Output the [x, y] coordinate of the center of the cell containing the given text.  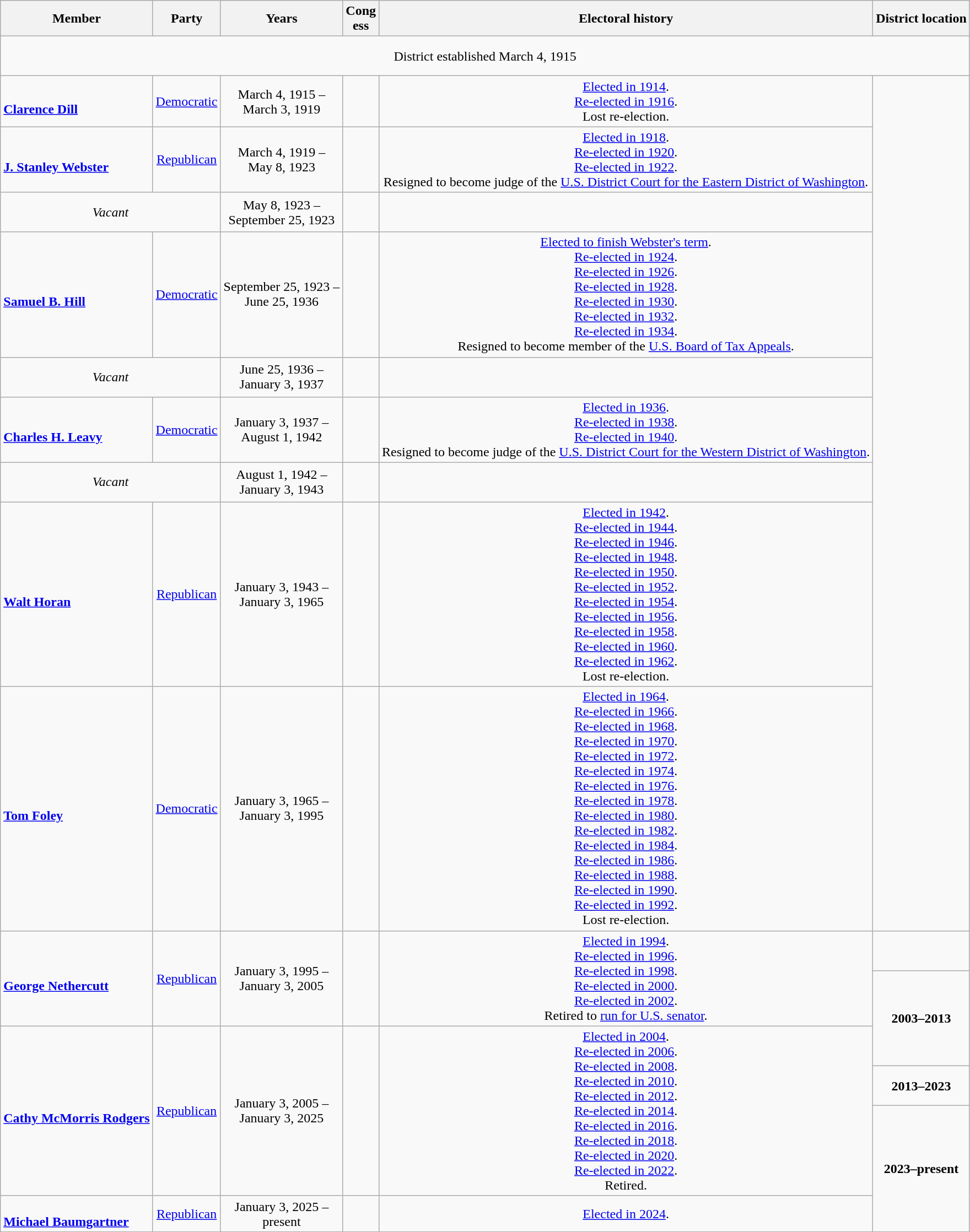
January 3, 1943 –January 3, 1965 [282, 594]
August 1, 1942 –January 3, 1943 [282, 482]
Party [186, 19]
Michael Baumgartner [77, 1213]
Member [77, 19]
January 3, 1995 –January 3, 2005 [282, 979]
2013–2023 [921, 1085]
Electoral history [626, 19]
Elected in 1994.Re-elected in 1996.Re-elected in 1998.Re-elected in 2000.Re-elected in 2002.Retired to run for U.S. senator. [626, 979]
Tom Foley [77, 809]
March 4, 1915 –March 3, 1919 [282, 101]
Walt Horan [77, 594]
Elected in 1936.Re-elected in 1938.Re-elected in 1940.Resigned to become judge of the U.S. District Court for the Western District of Washington. [626, 430]
District location [921, 19]
June 25, 1936 –January 3, 1937 [282, 377]
2003–2013 [921, 1018]
Samuel B. Hill [77, 294]
2023–present [921, 1168]
Elected in 1918.Re-elected in 1920.Re-elected in 1922.Resigned to become judge of the U.S. District Court for the Eastern District of Washington. [626, 160]
J. Stanley Webster [77, 160]
January 3, 1965 –January 3, 1995 [282, 809]
Charles H. Leavy [77, 430]
January 3, 1937 –August 1, 1942 [282, 430]
Cathy McMorris Rodgers [77, 1111]
George Nethercutt [77, 979]
May 8, 1923 –September 25, 1923 [282, 212]
Years [282, 19]
January 3, 2005 –January 3, 2025 [282, 1111]
September 25, 1923 –June 25, 1936 [282, 294]
District established March 4, 1915 [485, 56]
Congess [361, 19]
March 4, 1919 –May 8, 1923 [282, 160]
Elected in 1914.Re-elected in 1916.Lost re-election. [626, 101]
Elected in 2024. [626, 1213]
Clarence Dill [77, 101]
January 3, 2025 –present [282, 1213]
